Pinpoint the cell where the given text exists, returning its (x, y) midpoint coordinate. 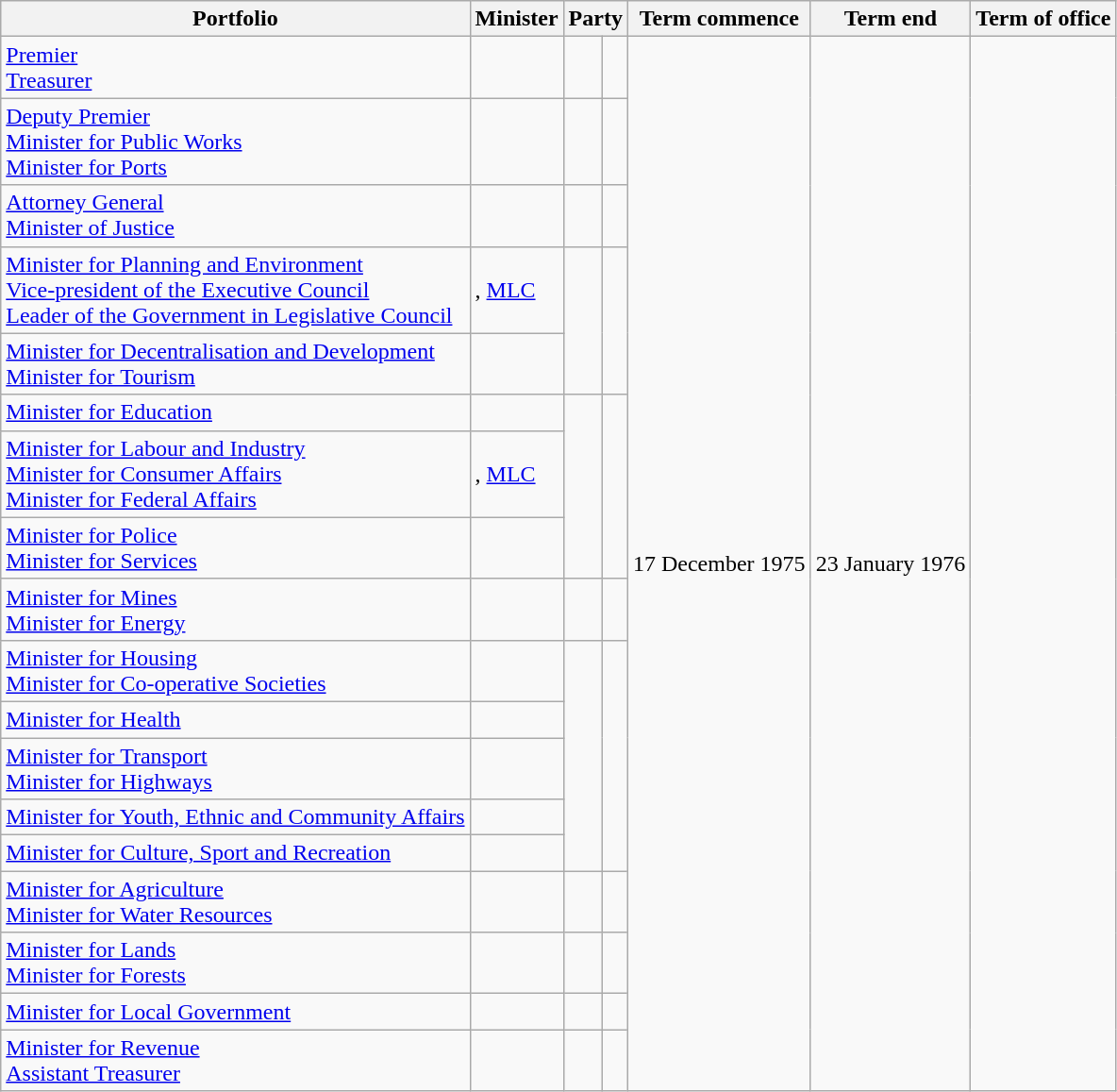
Minister for MinesMinister for Energy (236, 610)
Term end (891, 19)
PremierTreasurer (236, 68)
Minister for Culture, Sport and Recreation (236, 853)
Minister for AgricultureMinister for Water Resources (236, 902)
Minister for Decentralisation and DevelopmentMinister for Tourism (236, 364)
Minister for PoliceMinister for Services (236, 547)
Minister for Local Government (236, 1012)
Minister for TransportMinister for Highways (236, 768)
Minister for HousingMinister for Co-operative Societies (236, 670)
Term of office (1043, 19)
Minister for RevenueAssistant Treasurer (236, 1061)
Minister for Labour and IndustryMinister for Consumer AffairsMinister for Federal Affairs (236, 474)
Attorney GeneralMinister of Justice (236, 215)
Minister for Education (236, 412)
Minister for Health (236, 719)
Party (595, 19)
Portfolio (236, 19)
Deputy PremierMinister for Public WorksMinister for Ports (236, 142)
Minister for Planning and EnvironmentVice-president of the Executive CouncilLeader of the Government in Legislative Council (236, 290)
Minister for LandsMinister for Forests (236, 963)
17 December 1975 (719, 564)
Minister (517, 19)
Term commence (719, 19)
Minister for Youth, Ethnic and Community Affairs (236, 817)
23 January 1976 (891, 564)
